Detect which cell encompasses the target text, then output its [x, y] center coordinate. 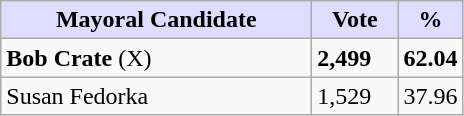
37.96 [430, 96]
Susan Fedorka [156, 96]
Bob Crate (X) [156, 58]
Mayoral Candidate [156, 20]
2,499 [355, 58]
1,529 [355, 96]
% [430, 20]
62.04 [430, 58]
Vote [355, 20]
